Determine the (x, y) coordinate at the center of the cell enclosing the given text.  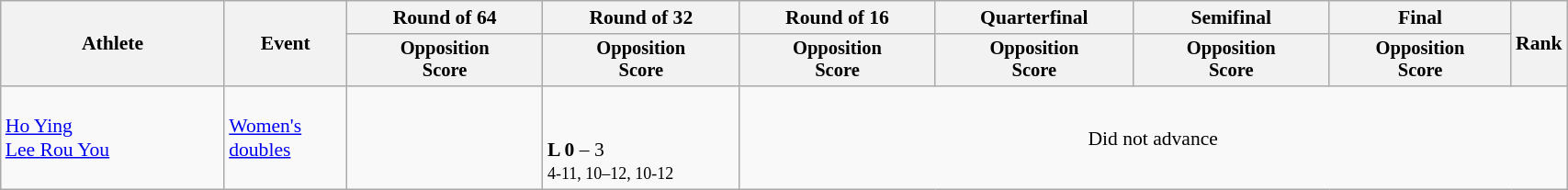
Semifinal (1231, 17)
Round of 32 (641, 17)
Ho YingLee Rou You (112, 138)
Women's doubles (285, 138)
Athlete (112, 44)
Final (1420, 17)
Did not advance (1154, 138)
L 0 – 34-11, 10–12, 10-12 (641, 138)
Rank (1540, 44)
Round of 16 (838, 17)
Round of 64 (445, 17)
Event (285, 44)
Quarterfinal (1034, 17)
